Pinpoint the cell where the given text exists, returning its (X, Y) midpoint coordinate. 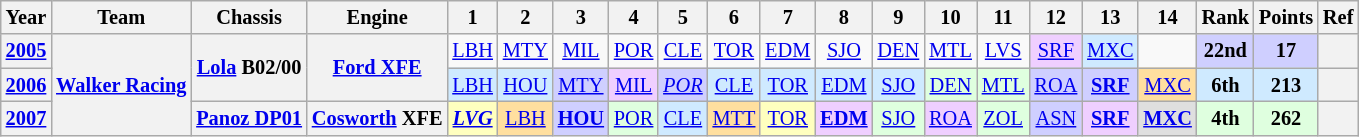
8 (844, 17)
213 (1286, 85)
Year (26, 17)
1 (472, 17)
Points (1286, 17)
5 (682, 17)
MTT (734, 118)
4th (1226, 118)
3 (581, 17)
Ref (1338, 17)
7 (788, 17)
Panoz DP01 (249, 118)
2 (526, 17)
10 (950, 17)
6 (734, 17)
Chassis (249, 17)
Rank (1226, 17)
Engine (378, 17)
22nd (1226, 51)
6th (1226, 85)
262 (1286, 118)
LVS (1004, 51)
2005 (26, 51)
2007 (26, 118)
Ford XFE (378, 68)
Walker Racing (121, 84)
9 (899, 17)
Cosworth XFE (378, 118)
LVG (472, 118)
13 (1110, 17)
2006 (26, 85)
ZOL (1004, 118)
12 (1056, 17)
4 (634, 17)
ASN (1056, 118)
14 (1167, 17)
11 (1004, 17)
17 (1286, 51)
Team (121, 17)
Lola B02/00 (249, 68)
